Scan for the cell matching the given text and deliver its [X, Y] coordinate at center. 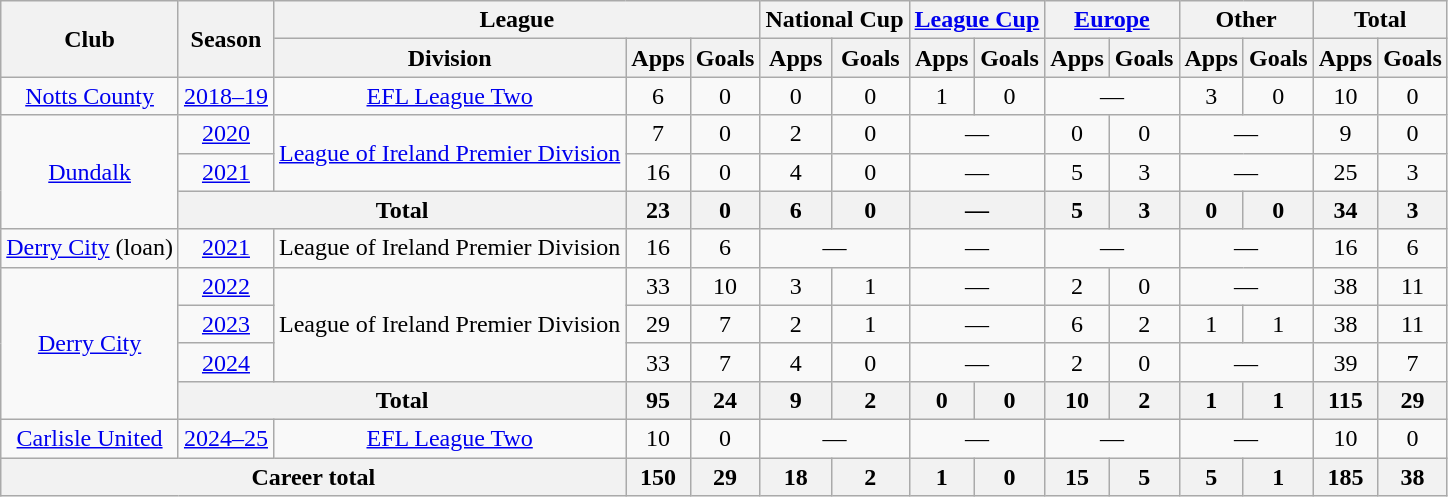
National Cup [834, 20]
34 [1345, 210]
Club [90, 39]
2020 [226, 134]
Notts County [90, 96]
23 [658, 210]
Carlisle United [90, 438]
Derry City [90, 343]
2024–25 [226, 438]
League Cup [977, 20]
185 [1345, 477]
25 [1345, 172]
Europe [1112, 20]
39 [1345, 362]
150 [658, 477]
Career total [314, 477]
Dundalk [90, 172]
18 [796, 477]
24 [725, 400]
Division [449, 58]
Other [1246, 20]
2018–19 [226, 96]
League [516, 20]
115 [1345, 400]
95 [658, 400]
Derry City (loan) [90, 248]
15 [1077, 477]
Season [226, 39]
2024 [226, 362]
2023 [226, 324]
2022 [226, 286]
